Determine the [x, y] coordinate at the center of the cell enclosing the given text.  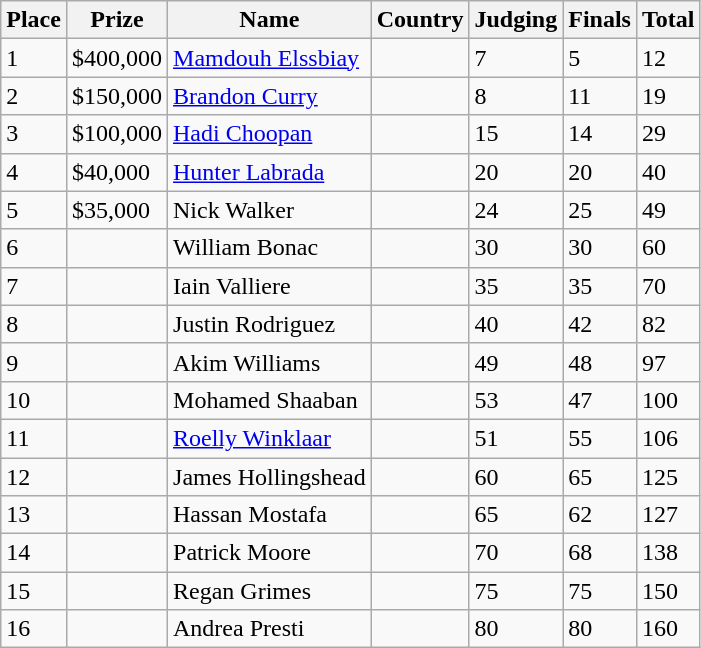
Hassan Mostafa [270, 515]
82 [668, 324]
2 [34, 96]
Prize [116, 20]
Place [34, 20]
Total [668, 20]
James Hollingshead [270, 477]
25 [600, 210]
Finals [600, 20]
125 [668, 477]
Name [270, 20]
9 [34, 362]
$35,000 [116, 210]
47 [600, 400]
62 [600, 515]
$150,000 [116, 96]
106 [668, 438]
138 [668, 553]
Andrea Presti [270, 629]
160 [668, 629]
Patrick Moore [270, 553]
$400,000 [116, 58]
Mohamed Shaaban [270, 400]
150 [668, 591]
16 [34, 629]
Justin Rodriguez [270, 324]
$100,000 [116, 134]
Brandon Curry [270, 96]
48 [600, 362]
53 [516, 400]
$40,000 [116, 172]
100 [668, 400]
3 [34, 134]
Regan Grimes [270, 591]
10 [34, 400]
Mamdouh Elssbiay [270, 58]
Nick Walker [270, 210]
William Bonac [270, 248]
Judging [516, 20]
6 [34, 248]
Iain Valliere [270, 286]
Hunter Labrada [270, 172]
97 [668, 362]
29 [668, 134]
Akim Williams [270, 362]
Hadi Choopan [270, 134]
Roelly Winklaar [270, 438]
13 [34, 515]
55 [600, 438]
4 [34, 172]
68 [600, 553]
42 [600, 324]
Country [420, 20]
51 [516, 438]
24 [516, 210]
127 [668, 515]
1 [34, 58]
19 [668, 96]
